Search for the cell housing the specified text and yield its [x, y] center coordinate. 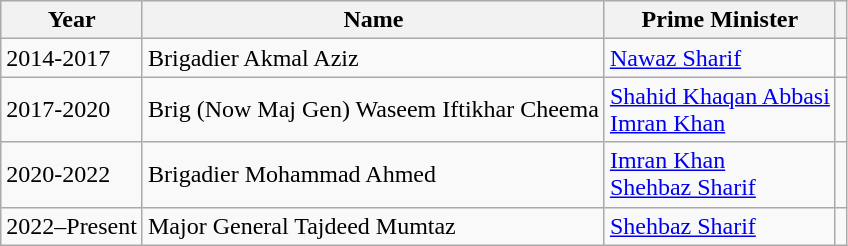
Prime Minister [720, 20]
2017-2020 [72, 110]
Name [373, 20]
2014-2017 [72, 58]
Brig (Now Maj Gen) Waseem Iftikhar Cheema [373, 110]
Nawaz Sharif [720, 58]
Brigadier Mohammad Ahmed [373, 174]
Year [72, 20]
2022–Present [72, 226]
Imran KhanShehbaz Sharif [720, 174]
Brigadier Akmal Aziz [373, 58]
2020-2022 [72, 174]
Shehbaz Sharif [720, 226]
Shahid Khaqan AbbasiImran Khan [720, 110]
Major General Tajdeed Mumtaz [373, 226]
